Output the [x, y] coordinate of the center of the cell containing the given text.  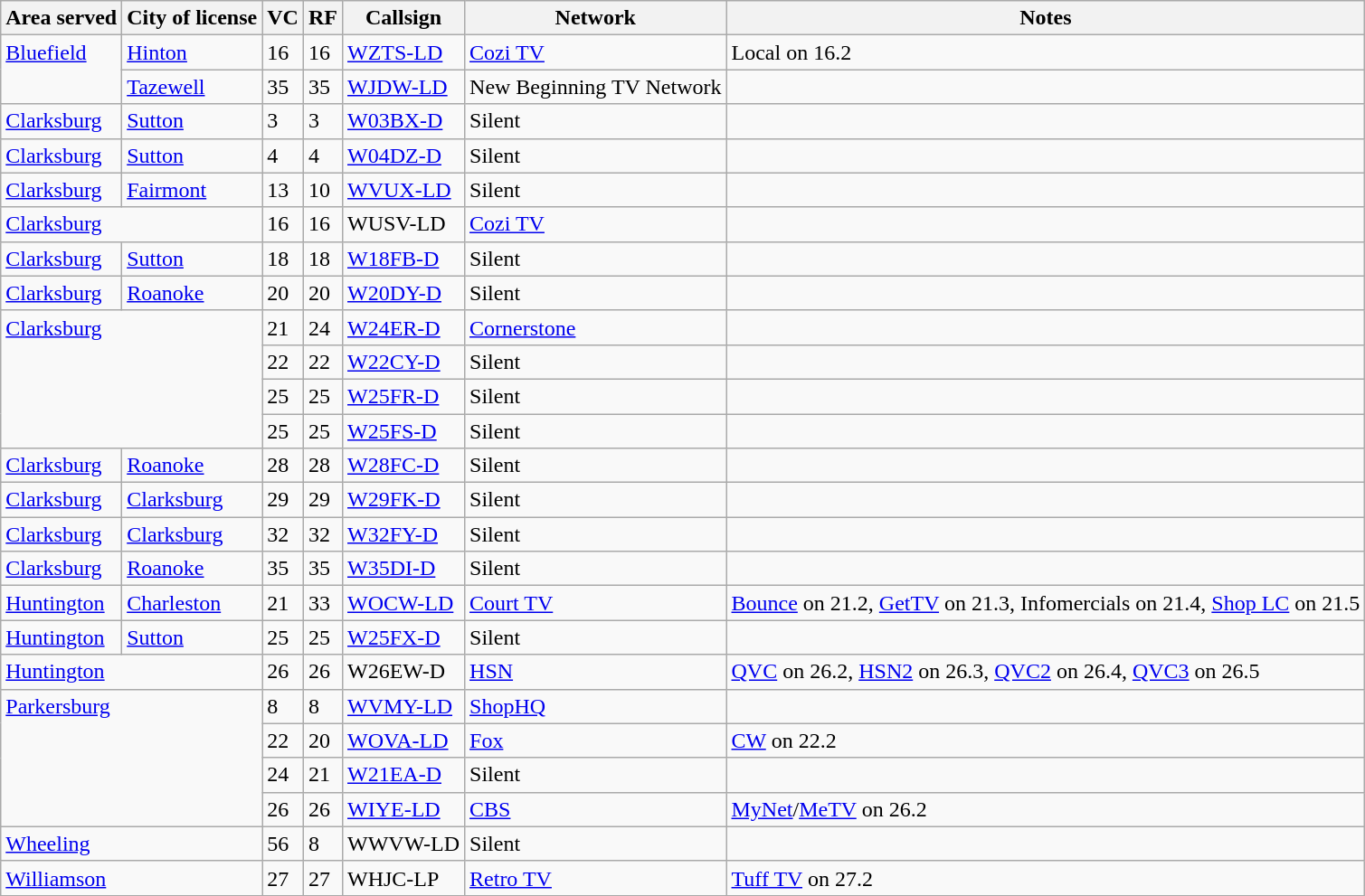
Network [595, 18]
W28FC-D [403, 466]
W03BX-D [403, 121]
Parkersburg [132, 758]
CBS [595, 809]
WUSV-LD [403, 224]
MyNet/MeTV on 26.2 [1046, 809]
W25FR-D [403, 396]
W26EW-D [403, 672]
WZTS-LD [403, 52]
Court TV [595, 603]
Notes [1046, 18]
Hinton [192, 52]
W25FS-D [403, 431]
Area served [62, 18]
W04DZ-D [403, 156]
Retro TV [595, 878]
WJDW-LD [403, 87]
W21EA-D [403, 775]
W25FX-D [403, 637]
W18FB-D [403, 259]
W22CY-D [403, 362]
W32FY-D [403, 534]
WOCW-LD [403, 603]
WIYE-LD [403, 809]
Callsign [403, 18]
33 [322, 603]
W20DY-D [403, 293]
WWVW-LD [403, 844]
13 [283, 190]
Bluefield [62, 70]
WOVA-LD [403, 740]
W29FK-D [403, 500]
HSN [595, 672]
10 [322, 190]
New Beginning TV Network [595, 87]
VC [283, 18]
Bounce on 21.2, GetTV on 21.3, Infomercials on 21.4, Shop LC on 21.5 [1046, 603]
WVMY-LD [403, 706]
Fairmont [192, 190]
CW on 22.2 [1046, 740]
City of license [192, 18]
Cornerstone [595, 327]
Local on 16.2 [1046, 52]
WVUX-LD [403, 190]
WHJC-LP [403, 878]
W35DI-D [403, 569]
Tuff TV on 27.2 [1046, 878]
Tazewell [192, 87]
56 [283, 844]
W24ER-D [403, 327]
Fox [595, 740]
Wheeling [132, 844]
Charleston [192, 603]
ShopHQ [595, 706]
RF [322, 18]
QVC on 26.2, HSN2 on 26.3, QVC2 on 26.4, QVC3 on 26.5 [1046, 672]
Williamson [132, 878]
